Identify which cell holds the provided text, then report its (x, y) central coordinate. 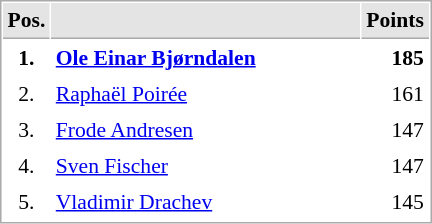
145 (396, 201)
Points (396, 21)
185 (396, 57)
161 (396, 93)
Vladimir Drachev (206, 201)
5. (26, 201)
2. (26, 93)
Frode Andresen (206, 129)
Pos. (26, 21)
1. (26, 57)
Ole Einar Bjørndalen (206, 57)
4. (26, 165)
Sven Fischer (206, 165)
3. (26, 129)
Raphaël Poirée (206, 93)
